Scan for the cell matching the given text and deliver its (X, Y) coordinate at center. 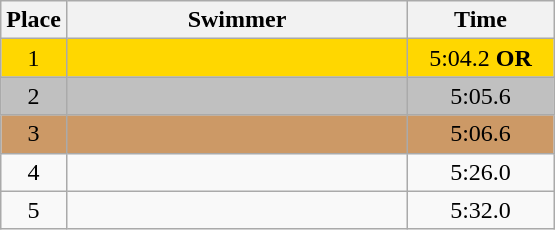
1 (34, 58)
5:06.6 (481, 134)
5:26.0 (481, 172)
Place (34, 20)
5:04.2 OR (481, 58)
2 (34, 96)
5:05.6 (481, 96)
4 (34, 172)
5:32.0 (481, 210)
Time (481, 20)
3 (34, 134)
Swimmer (236, 20)
5 (34, 210)
